Search for the cell housing the specified text and yield its (x, y) center coordinate. 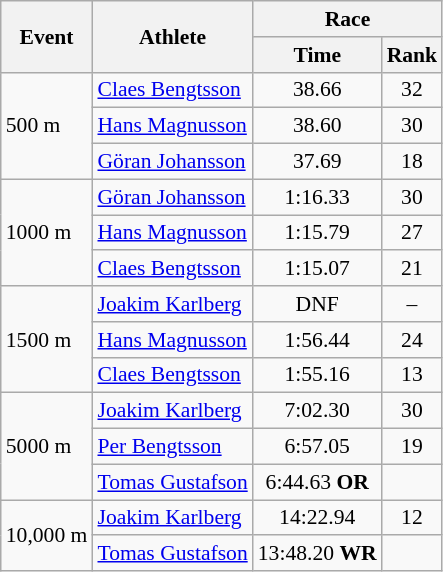
6:44.63 OR (318, 482)
13:48.20 WR (318, 554)
– (412, 304)
Event (47, 36)
1:56.44 (318, 340)
38.60 (318, 126)
18 (412, 162)
1:55.16 (318, 375)
1:16.33 (318, 197)
32 (412, 90)
DNF (318, 304)
Per Bengtsson (172, 447)
10,000 m (47, 536)
1500 m (47, 340)
5000 m (47, 446)
Athlete (172, 36)
Race (348, 19)
7:02.30 (318, 411)
13 (412, 375)
1:15.07 (318, 269)
24 (412, 340)
6:57.05 (318, 447)
1:15.79 (318, 233)
12 (412, 518)
19 (412, 447)
500 m (47, 126)
Time (318, 55)
21 (412, 269)
1000 m (47, 232)
14:22.94 (318, 518)
37.69 (318, 162)
27 (412, 233)
Rank (412, 55)
38.66 (318, 90)
